Search for the cell housing the specified text and yield its (x, y) center coordinate. 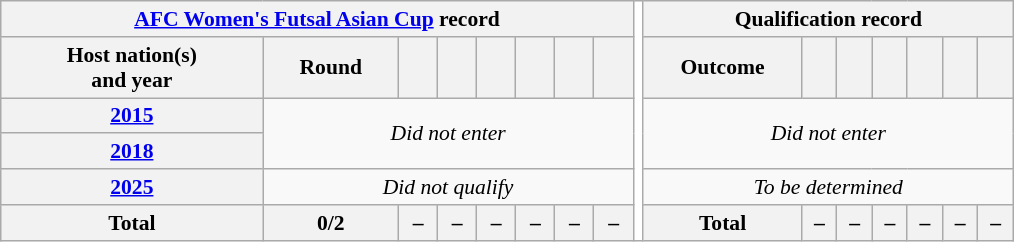
To be determined (828, 187)
Host nation(s)and year (132, 68)
Did not qualify (448, 187)
2018 (132, 152)
Round (331, 68)
Outcome (722, 68)
Qualification record (828, 19)
0/2 (331, 223)
2015 (132, 116)
AFC Women's Futsal Asian Cup record (318, 19)
2025 (132, 187)
